Return (x, y) of the center of cell containing provided text 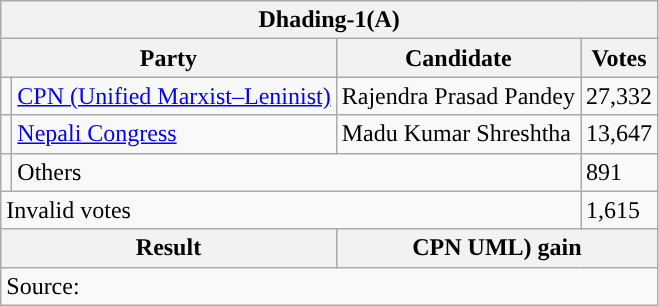
Party (168, 58)
1,615 (620, 210)
Result (168, 248)
Source: (330, 286)
Invalid votes (291, 210)
Rajendra Prasad Pandey (458, 96)
CPN (Unified Marxist–Leninist) (174, 96)
Others (296, 172)
CPN UML) gain (496, 248)
Madu Kumar Shreshtha (458, 134)
Votes (620, 58)
Dhading-1(A) (330, 20)
891 (620, 172)
27,332 (620, 96)
Nepali Congress (174, 134)
Candidate (458, 58)
13,647 (620, 134)
